Return the (X, Y) coordinate for the center point of the cell that contains the specified text.  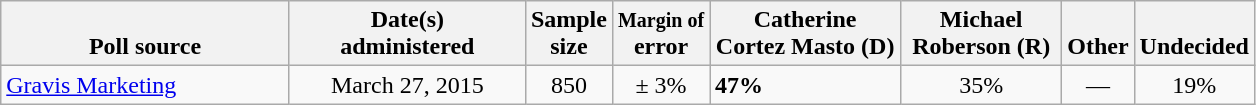
— (1098, 85)
850 (568, 85)
CatherineCortez Masto (D) (806, 34)
Poll source (146, 34)
Gravis Marketing (146, 85)
Other (1098, 34)
± 3% (660, 85)
Samplesize (568, 34)
19% (1194, 85)
March 27, 2015 (407, 85)
MichaelRoberson (R) (982, 34)
Date(s)administered (407, 34)
35% (982, 85)
47% (806, 85)
Margin oferror (660, 34)
Undecided (1194, 34)
